Identify which cell holds the provided text, then report its [x, y] central coordinate. 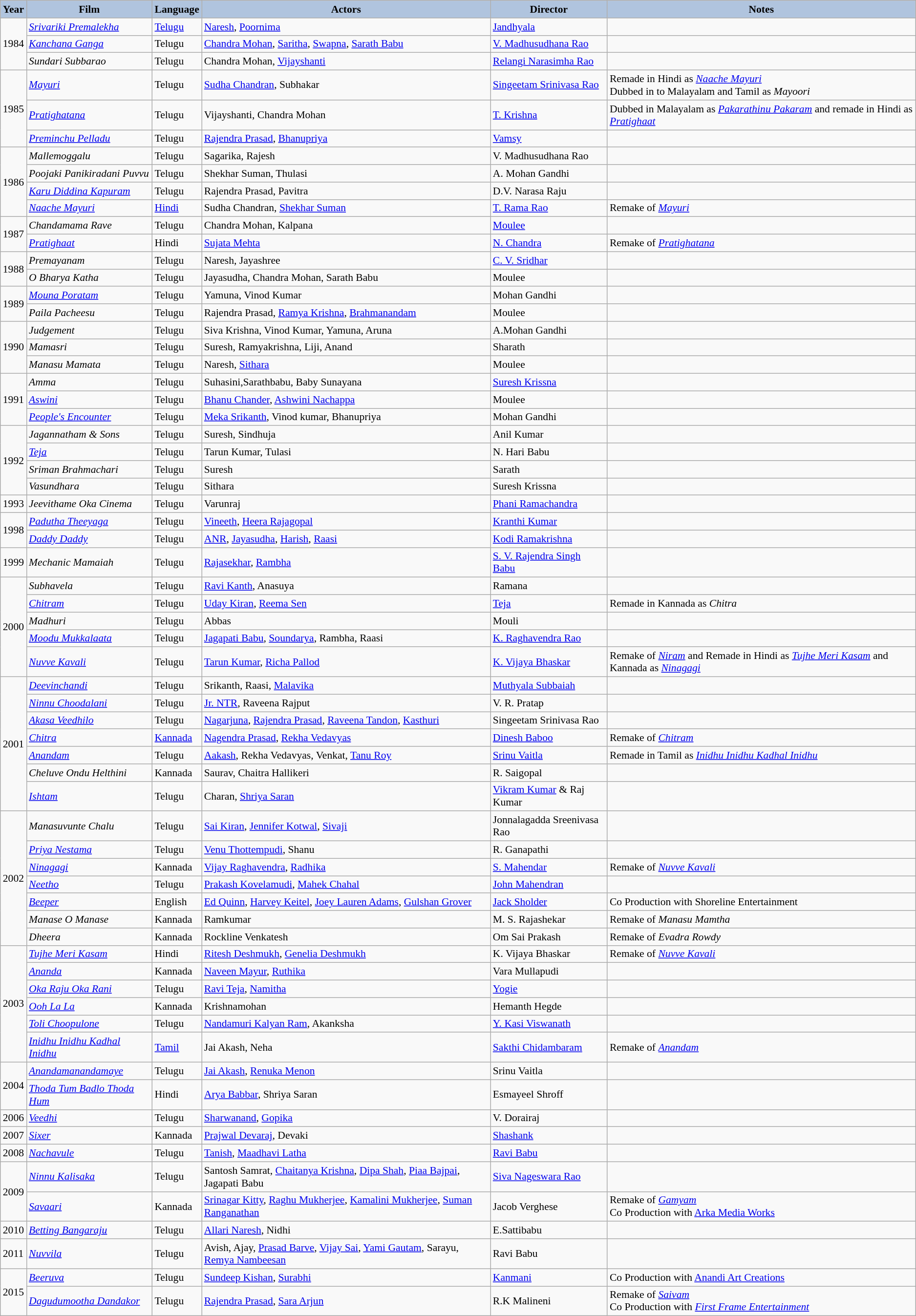
Chandra Mohan, Vijayshanti [346, 62]
Co Production with Anandi Art Creations [761, 1277]
Mouli [549, 621]
Jayasudha, Chandra Mohan, Sarath Babu [346, 278]
Tarun Kumar, Richa Pallod [346, 662]
2000 [14, 627]
Vijay Raghavendra, Radhika [346, 867]
Ritesh Deshmukh, Genelia Deshmukh [346, 954]
Jack Sholder [549, 902]
Neetho [89, 885]
Ramana [549, 586]
1998 [14, 531]
Kodi Ramakrishna [549, 539]
Deevinchandi [89, 686]
Mamasri [89, 347]
Venu Thottempudi, Shanu [346, 850]
Sakthi Chidambaram [549, 1047]
K. Raghavendra Rao [549, 638]
2004 [14, 1086]
English [177, 902]
R. Saigopal [549, 773]
Mechanic Mamaiah [89, 563]
A.Mohan Gandhi [549, 330]
Judgement [89, 330]
Kranthi Kumar [549, 522]
Rajendra Prasad, Ramya Krishna, Brahmanandam [346, 313]
Sagarika, Rajesh [346, 156]
Moodu Mukkalaata [89, 638]
S. Mahendar [549, 867]
Tujhe Meri Kasam [89, 954]
Remake of GamyamCo Production with Arka Media Works [761, 1207]
Remake of Manasu Mamtha [761, 919]
Rajendra Prasad, Pavitra [346, 191]
Jr. NTR, Raveena Rajput [346, 703]
Remake of SaivamCo Production with First Frame Entertainment [761, 1301]
Film [89, 9]
D.V. Narasa Raju [549, 191]
T. Rama Rao [549, 208]
R.K Malineni [549, 1301]
Muthyala Subbaiah [549, 686]
Jandhyala [549, 27]
Sundeep Kishan, Surabhi [346, 1277]
Rajendra Prasad, Sara Arjun [346, 1301]
Sharath [549, 347]
Pratighaat [89, 243]
Sixer [89, 1136]
N. Hari Babu [549, 452]
1987 [14, 234]
Naache Mayuri [89, 208]
Om Sai Prakash [549, 937]
Uday Kiran, Reema Sen [346, 604]
Dagudumootha Dandakor [89, 1301]
Ninnu Choodalani [89, 703]
Vasundhara [89, 487]
Nachavule [89, 1153]
Remake of Pratighatana [761, 243]
Nagendra Prasad, Rekha Vedavyas [346, 738]
Phani Ramachandra [549, 504]
Saurav, Chaitra Hallikeri [346, 773]
2007 [14, 1136]
Meka Srikanth, Vinod kumar, Bhanupriya [346, 417]
Vara Mullapudi [549, 972]
Language [177, 9]
Oka Raju Oka Rani [89, 989]
Mallemoggalu [89, 156]
Dinesh Baboo [549, 738]
1992 [14, 461]
Jai Akash, Neha [346, 1047]
Ninnu Kalisaka [89, 1176]
Jacob Verghese [549, 1207]
1984 [14, 44]
Shashank [549, 1136]
C. V. Sridhar [549, 260]
2009 [14, 1191]
Paila Pacheesu [89, 313]
Mouna Poratam [89, 296]
Toli Choopulone [89, 1024]
Ravi Kanth, Anasuya [346, 586]
Remake of Mayuri [761, 208]
Aakash, Rekha Vedavyas, Venkat, Tanu Roy [346, 755]
Nandamuri Kalyan Ram, Akanksha [346, 1024]
Avish, Ajay, Prasad Barve, Vijay Sai, Yami Gautam, Sarayu, Remya Nambeesan [346, 1253]
Jagannatham & Sons [89, 435]
Prakash Kovelamudi, Mahek Chahal [346, 885]
Abbas [346, 621]
Chitram [89, 604]
People's Encounter [89, 417]
Poojaki Panikiradani Puvvu [89, 173]
Dheera [89, 937]
Chandra Mohan, Saritha, Swapna, Sarath Babu [346, 44]
Jai Akash, Renuka Menon [346, 1071]
A. Mohan Gandhi [549, 173]
ANR, Jayasudha, Harish, Raasi [346, 539]
Subhavela [89, 586]
2002 [14, 878]
Sarath [549, 469]
2008 [14, 1153]
Remake of Evadra Rowdy [761, 937]
Padutha Theeyaga [89, 522]
Nuvvila [89, 1253]
Ooh La La [89, 1006]
Vikram Kumar & Raj Kumar [549, 796]
Bhanu Chander, Ashwini Nachappa [346, 400]
Suresh, Sindhuja [346, 435]
Jonnalagadda Sreenivasa Rao [549, 827]
M. S. Rajashekar [549, 919]
Aswini [89, 400]
Savaari [89, 1207]
Beeper [89, 902]
Tanish, Maadhavi Latha [346, 1153]
Sithara [346, 487]
Preminchu Pelladu [89, 139]
Sudha Chandran, Shekhar Suman [346, 208]
Srivariki Premalekha [89, 27]
Remake of Niram and Remade in Hindi as Tujhe Meri Kasam and Kannada as Ninagagi [761, 662]
Naresh, Sithara [346, 365]
Co Production with Shoreline Entertainment [761, 902]
Suhasini,Sarathbabu, Baby Sunayana [346, 382]
Ed Quinn, Harvey Keitel, Joey Lauren Adams, Gulshan Grover [346, 902]
Veedhi [89, 1118]
Arya Babbar, Shriya Saran [346, 1094]
1986 [14, 182]
2001 [14, 744]
Varunraj [346, 504]
Nagarjuna, Rajendra Prasad, Raveena Tandon, Kasthuri [346, 721]
Karu Diddina Kapuram [89, 191]
1990 [14, 348]
John Mahendran [549, 885]
Tarun Kumar, Tulasi [346, 452]
Esmayeel Shroff [549, 1094]
Sundari Subbarao [89, 62]
Sudha Chandran, Subhakar [346, 85]
1991 [14, 400]
2010 [14, 1231]
Actors [346, 9]
Vijayshanti, Chandra Mohan [346, 115]
Pratighatana [89, 115]
Hemanth Hegde [549, 1006]
Daddy Daddy [89, 539]
Ramkumar [346, 919]
Anandamanandamaye [89, 1071]
Madhuri [89, 621]
Manasuvunte Chalu [89, 827]
E.Sattibabu [549, 1231]
Yogie [549, 989]
Nuvve Kavali [89, 662]
Amma [89, 382]
2015 [14, 1293]
Year [14, 9]
Rajasekhar, Rambha [346, 563]
Remake of Chitram [761, 738]
Manase O Manase [89, 919]
1989 [14, 304]
Jeevithame Oka Cinema [89, 504]
Ravi Teja, Namitha [346, 989]
Kanchana Ganga [89, 44]
Chandra Mohan, Kalpana [346, 226]
S. V. Rajendra Singh Babu [549, 563]
Inidhu Inidhu Kadhal Inidhu [89, 1047]
Rajendra Prasad, Bhanupriya [346, 139]
Beeruva [89, 1277]
Premayanam [89, 260]
Chitra [89, 738]
Ishtam [89, 796]
Dubbed in Malayalam as Pakarathinu Pakaram and remade in Hindi as Pratighaat [761, 115]
Srinagar Kitty, Raghu Mukherjee, Kamalini Mukherjee, Suman Ranganathan [346, 1207]
Remade in Kannada as Chitra [761, 604]
O Bharya Katha [89, 278]
Siva Nageswara Rao [549, 1176]
Naresh, Jayashree [346, 260]
2006 [14, 1118]
1988 [14, 269]
Mayuri [89, 85]
2011 [14, 1253]
2003 [14, 1003]
Remake of Anandam [761, 1047]
Akasa Veedhilo [89, 721]
Siva Krishna, Vinod Kumar, Yamuna, Aruna [346, 330]
Jagapati Babu, Soundarya, Rambha, Raasi [346, 638]
Naveen Mayur, Ruthika [346, 972]
Ninagagi [89, 867]
Vineeth, Heera Rajagopal [346, 522]
Rockline Venkatesh [346, 937]
Sriman Brahmachari [89, 469]
Notes [761, 9]
Krishnamohan [346, 1006]
Suresh, Ramyakrishna, Liji, Anand [346, 347]
Charan, Shriya Saran [346, 796]
Betting Bangaraju [89, 1231]
Anandam [89, 755]
R. Ganapathi [549, 850]
Sharwanand, Gopika [346, 1118]
Santosh Samrat, Chaitanya Krishna, Dipa Shah, Piaa Bajpai, Jagapati Babu [346, 1176]
Naresh, Poornima [346, 27]
Suresh [346, 469]
Manasu Mamata [89, 365]
Relangi Narasimha Rao [549, 62]
Shekhar Suman, Thulasi [346, 173]
Sai Kiran, Jennifer Kotwal, Sivaji [346, 827]
Kanmani [549, 1277]
V. R. Pratap [549, 703]
Director [549, 9]
Chandamama Rave [89, 226]
Yamuna, Vinod Kumar [346, 296]
N. Chandra [549, 243]
Anil Kumar [549, 435]
Srikanth, Raasi, Malavika [346, 686]
Remade in Tamil as Inidhu Inidhu Kadhal Inidhu [761, 755]
1999 [14, 563]
1993 [14, 504]
V. Dorairaj [549, 1118]
T. Krishna [549, 115]
Allari Naresh, Nidhi [346, 1231]
Remade in Hindi as Naache Mayuri Dubbed in to Malayalam and Tamil as Mayoori [761, 85]
Thoda Tum Badlo Thoda Hum [89, 1094]
Sujata Mehta [346, 243]
Prajwal Devaraj, Devaki [346, 1136]
Cheluve Ondu Helthini [89, 773]
Vamsy [549, 139]
Priya Nestama [89, 850]
Ananda [89, 972]
Y. Kasi Viswanath [549, 1024]
Tamil [177, 1047]
1985 [14, 109]
